Extract the (X, Y) coordinate from the center of the cell holding the provided text.  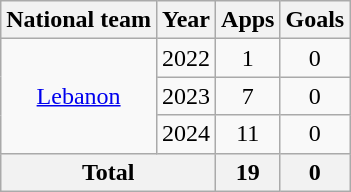
National team (79, 20)
Apps (248, 20)
Total (108, 172)
1 (248, 58)
Goals (315, 20)
19 (248, 172)
2022 (186, 58)
Lebanon (79, 96)
2023 (186, 96)
7 (248, 96)
Year (186, 20)
11 (248, 134)
2024 (186, 134)
